Extract the (x, y) coordinate from the center of the cell holding the provided text.  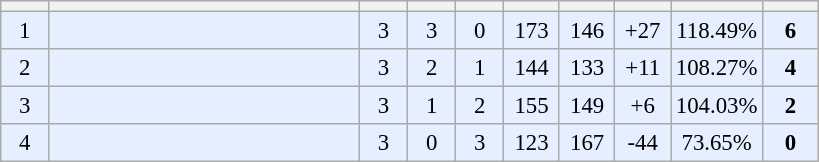
155 (532, 106)
167 (587, 143)
+27 (643, 31)
108.27% (716, 68)
118.49% (716, 31)
144 (532, 68)
104.03% (716, 106)
6 (791, 31)
73.65% (716, 143)
+6 (643, 106)
-44 (643, 143)
146 (587, 31)
+11 (643, 68)
149 (587, 106)
133 (587, 68)
123 (532, 143)
173 (532, 31)
